Output the [x, y] coordinate of the center of the cell containing the given text.  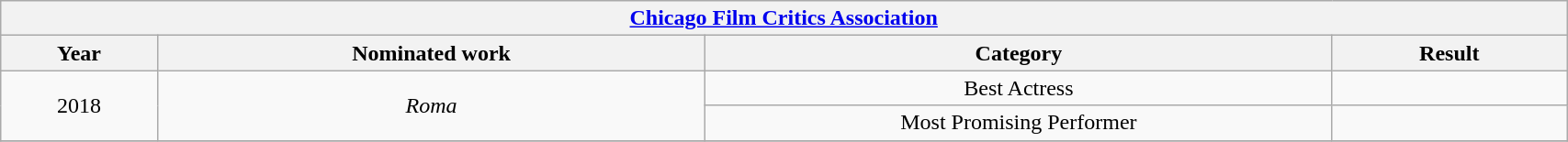
Nominated work [432, 53]
Result [1450, 53]
Year [79, 53]
2018 [79, 105]
Roma [432, 105]
Best Actress [1019, 88]
Category [1019, 53]
Chicago Film Critics Association [784, 18]
Most Promising Performer [1019, 123]
